Return the [X, Y] coordinate for the center point of the cell that contains the specified text.  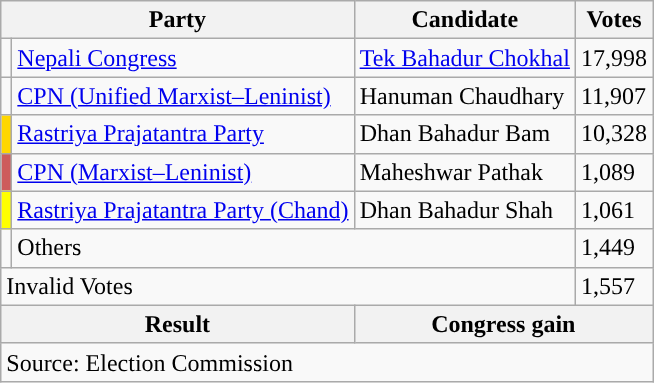
Others [294, 248]
Hanuman Chaudhary [464, 96]
Rastriya Prajatantra Party (Chand) [183, 210]
1,449 [614, 248]
10,328 [614, 134]
Party [178, 20]
Invalid Votes [288, 286]
Tek Bahadur Chokhal [464, 58]
Maheshwar Pathak [464, 172]
Congress gain [503, 324]
Candidate [464, 20]
CPN (Unified Marxist–Leninist) [183, 96]
Dhan Bahadur Shah [464, 210]
Source: Election Commission [327, 362]
1,557 [614, 286]
17,998 [614, 58]
Dhan Bahadur Bam [464, 134]
1,061 [614, 210]
Votes [614, 20]
Result [178, 324]
1,089 [614, 172]
11,907 [614, 96]
CPN (Marxist–Leninist) [183, 172]
Rastriya Prajatantra Party [183, 134]
Nepali Congress [183, 58]
